Locate the cell with the specified text and output its [X, Y] center coordinate. 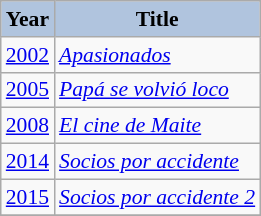
El cine de Maite [157, 126]
2015 [28, 197]
2002 [28, 55]
Year [28, 19]
Title [157, 19]
2005 [28, 90]
Socios por accidente [157, 162]
Socios por accidente 2 [157, 197]
2014 [28, 162]
2008 [28, 126]
Papá se volvió loco [157, 90]
Apasionados [157, 55]
